Locate the cell with the specified text and output its (X, Y) center coordinate. 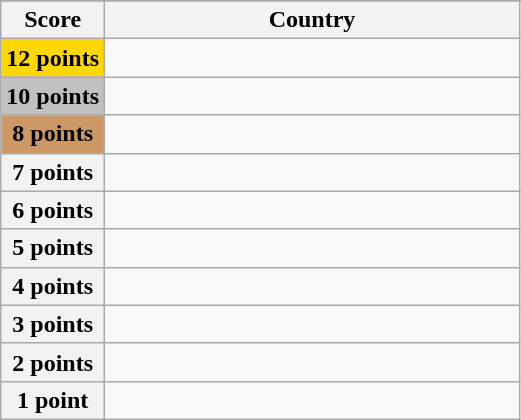
3 points (53, 324)
7 points (53, 172)
Country (312, 20)
2 points (53, 362)
10 points (53, 96)
6 points (53, 210)
5 points (53, 248)
1 point (53, 400)
Score (53, 20)
8 points (53, 134)
12 points (53, 58)
4 points (53, 286)
